Return (X, Y) of the center of cell containing provided text 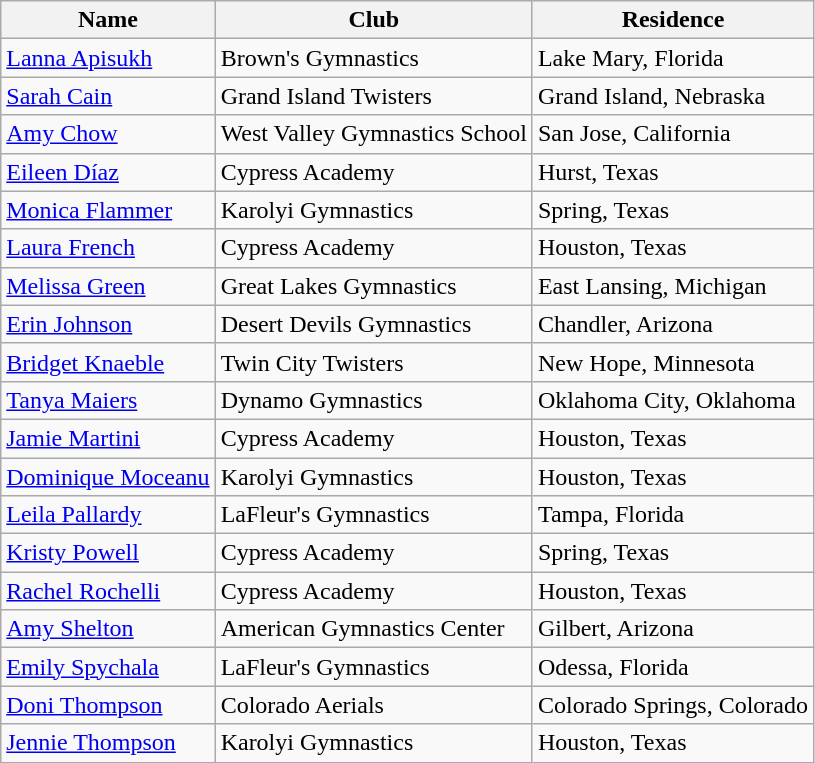
Doni Thompson (108, 705)
Colorado Springs, Colorado (672, 705)
East Lansing, Michigan (672, 286)
Dominique Moceanu (108, 477)
Jennie Thompson (108, 743)
Great Lakes Gymnastics (374, 286)
Name (108, 20)
Club (374, 20)
Emily Spychala (108, 667)
Dynamo Gymnastics (374, 400)
Grand Island, Nebraska (672, 96)
Monica Flammer (108, 210)
Eileen Díaz (108, 172)
Kristy Powell (108, 553)
Desert Devils Gymnastics (374, 324)
Bridget Knaeble (108, 362)
Amy Chow (108, 134)
Tampa, Florida (672, 515)
Grand Island Twisters (374, 96)
Jamie Martini (108, 438)
Leila Pallardy (108, 515)
Melissa Green (108, 286)
Tanya Maiers (108, 400)
Colorado Aerials (374, 705)
Chandler, Arizona (672, 324)
Rachel Rochelli (108, 591)
Laura French (108, 248)
Gilbert, Arizona (672, 629)
Amy Shelton (108, 629)
Lanna Apisukh (108, 58)
Lake Mary, Florida (672, 58)
Twin City Twisters (374, 362)
Residence (672, 20)
Hurst, Texas (672, 172)
West Valley Gymnastics School (374, 134)
Erin Johnson (108, 324)
New Hope, Minnesota (672, 362)
Odessa, Florida (672, 667)
San Jose, California (672, 134)
Sarah Cain (108, 96)
Brown's Gymnastics (374, 58)
Oklahoma City, Oklahoma (672, 400)
American Gymnastics Center (374, 629)
